Locate the cell with the specified text and output its (x, y) center coordinate. 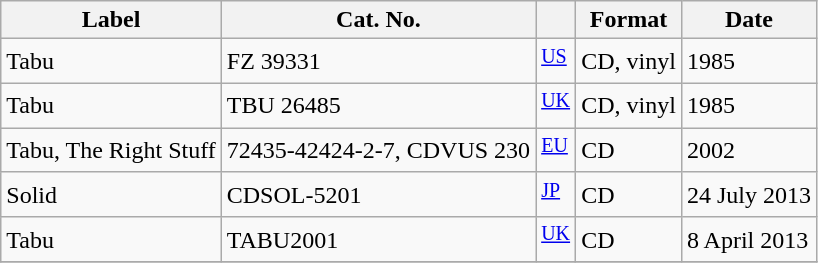
TBU 26485 (378, 106)
Label (111, 20)
Date (748, 20)
US (556, 62)
CDSOL-5201 (378, 194)
2002 (748, 150)
Solid (111, 194)
JP (556, 194)
Tabu, The Right Stuff (111, 150)
EU (556, 150)
TABU2001 (378, 240)
24 July 2013 (748, 194)
Cat. No. (378, 20)
FZ 39331 (378, 62)
8 April 2013 (748, 240)
Format (629, 20)
72435-42424-2-7, CDVUS 230 (378, 150)
